Extract the (X, Y) coordinate from the center of the cell holding the provided text.  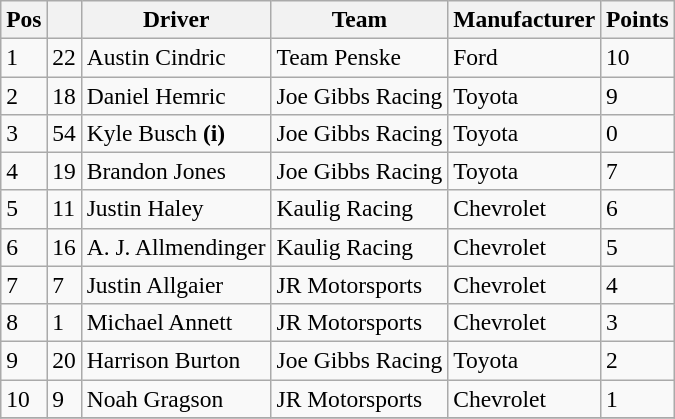
Justin Allgaier (176, 285)
Justin Haley (176, 209)
Noah Gragson (176, 398)
Points (638, 19)
Ford (524, 57)
Brandon Jones (176, 171)
16 (64, 247)
Manufacturer (524, 19)
Daniel Hemric (176, 95)
Pos (24, 19)
Driver (176, 19)
Harrison Burton (176, 360)
Michael Annett (176, 322)
54 (64, 133)
19 (64, 171)
Team Penske (360, 57)
Kyle Busch (i) (176, 133)
Austin Cindric (176, 57)
18 (64, 95)
22 (64, 57)
0 (638, 133)
20 (64, 360)
11 (64, 209)
8 (24, 322)
A. J. Allmendinger (176, 247)
Team (360, 19)
